From the cell containing the given text, extract its center point as [X, Y] coordinate. 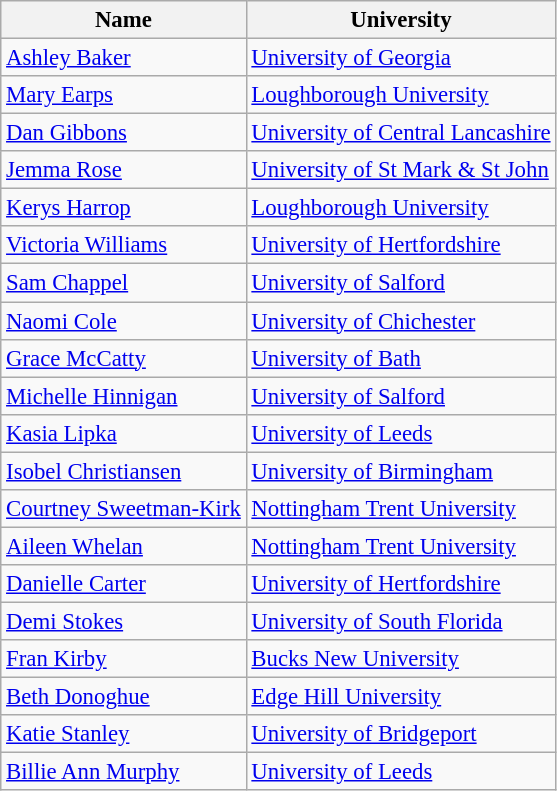
University of Birmingham [401, 471]
Fran Kirby [124, 659]
Edge Hill University [401, 697]
University [401, 20]
Courtney Sweetman-Kirk [124, 509]
University of Central Lancashire [401, 133]
Beth Donoghue [124, 697]
Victoria Williams [124, 245]
Michelle Hinnigan [124, 396]
Dan Gibbons [124, 133]
Jemma Rose [124, 170]
Grace McCatty [124, 358]
Naomi Cole [124, 321]
University of Bridgeport [401, 734]
Billie Ann Murphy [124, 772]
Danielle Carter [124, 584]
Mary Earps [124, 95]
Name [124, 20]
Sam Chappel [124, 283]
Kasia Lipka [124, 433]
Bucks New University [401, 659]
Aileen Whelan [124, 546]
Demi Stokes [124, 621]
University of South Florida [401, 621]
Kerys Harrop [124, 208]
University of Georgia [401, 58]
Isobel Christiansen [124, 471]
Katie Stanley [124, 734]
Ashley Baker [124, 58]
University of Bath [401, 358]
University of St Mark & St John [401, 170]
University of Chichester [401, 321]
